For the text-containing cell, return its midpoint in (x, y) coordinate format. 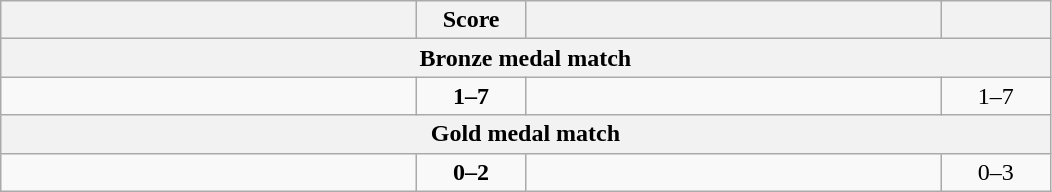
Bronze medal match (526, 58)
Score (472, 20)
0–3 (996, 172)
Gold medal match (526, 134)
0–2 (472, 172)
